Output the (x, y) coordinate of the center of the cell containing the given text.  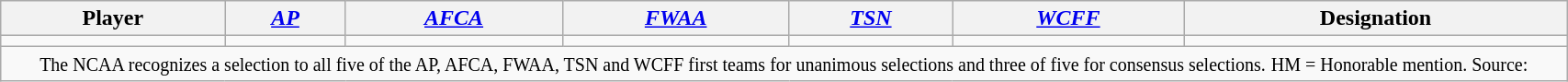
TSN (871, 18)
FWAA (676, 18)
Player (113, 18)
AFCA (454, 18)
AP (285, 18)
Designation (1375, 18)
WCFF (1069, 18)
